Return the [x, y] coordinate for the center point of the cell that contains the specified text.  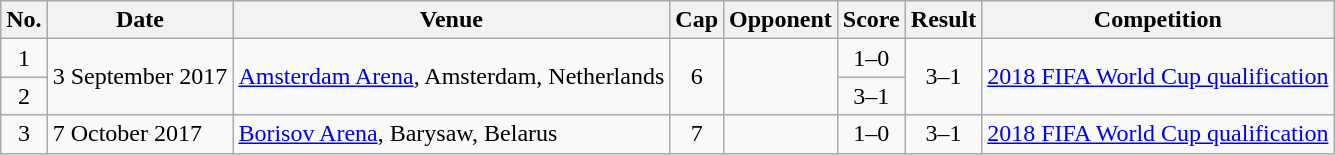
3 September 2017 [140, 77]
Cap [697, 20]
2 [24, 96]
Competition [1158, 20]
Opponent [781, 20]
Result [943, 20]
7 [697, 134]
1 [24, 58]
6 [697, 77]
Venue [452, 20]
Borisov Arena, Barysaw, Belarus [452, 134]
Date [140, 20]
Amsterdam Arena, Amsterdam, Netherlands [452, 77]
7 October 2017 [140, 134]
No. [24, 20]
Score [871, 20]
3 [24, 134]
